Return (X, Y) of the center of cell containing provided text 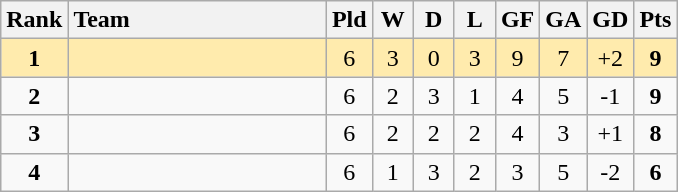
0 (434, 58)
7 (564, 58)
Pld (349, 20)
+1 (610, 134)
Pts (656, 20)
+2 (610, 58)
GD (610, 20)
W (392, 20)
8 (656, 134)
GA (564, 20)
L (474, 20)
GF (517, 20)
-1 (610, 96)
Team (198, 20)
-2 (610, 172)
D (434, 20)
Rank (34, 20)
